From the cell containing the given text, extract its center point as [x, y] coordinate. 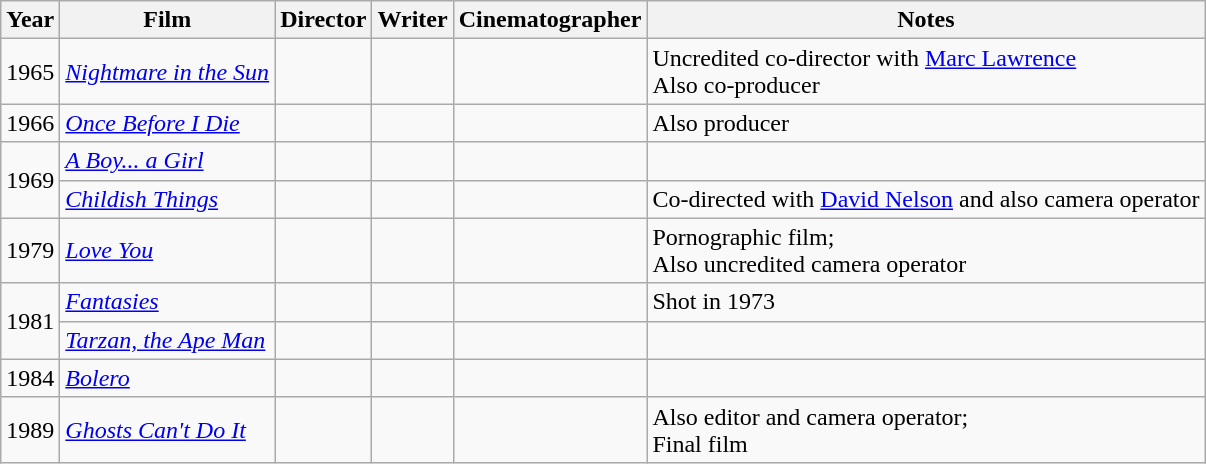
Notes [926, 20]
Love You [168, 250]
Pornographic film;Also uncredited camera operator [926, 250]
Film [168, 20]
Director [324, 20]
Also editor and camera operator;Final film [926, 430]
1984 [30, 378]
Childish Things [168, 199]
Year [30, 20]
1969 [30, 180]
1979 [30, 250]
Co-directed with David Nelson and also camera operator [926, 199]
1981 [30, 321]
Once Before I Die [168, 123]
Cinematographer [550, 20]
Uncredited co-director with Marc LawrenceAlso co-producer [926, 72]
Nightmare in the Sun [168, 72]
1965 [30, 72]
Fantasies [168, 302]
Writer [412, 20]
Also producer [926, 123]
Shot in 1973 [926, 302]
1966 [30, 123]
A Boy... a Girl [168, 161]
Ghosts Can't Do It [168, 430]
Tarzan, the Ape Man [168, 340]
1989 [30, 430]
Bolero [168, 378]
